Extract the (X, Y) coordinate from the center of the cell holding the provided text.  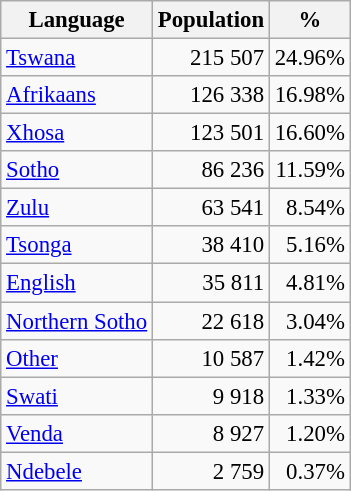
4.81% (310, 283)
126 338 (210, 95)
5.16% (310, 245)
24.96% (310, 58)
11.59% (310, 170)
123 501 (210, 133)
Population (210, 20)
Tsonga (77, 245)
Xhosa (77, 133)
1.42% (310, 358)
English (77, 283)
215 507 (210, 58)
1.20% (310, 433)
Afrikaans (77, 95)
10 587 (210, 358)
Northern Sotho (77, 321)
3.04% (310, 321)
Ndebele (77, 471)
22 618 (210, 321)
9 918 (210, 396)
Language (77, 20)
Zulu (77, 208)
8.54% (310, 208)
% (310, 20)
16.60% (310, 133)
2 759 (210, 471)
86 236 (210, 170)
Swati (77, 396)
8 927 (210, 433)
Sotho (77, 170)
16.98% (310, 95)
Tswana (77, 58)
35 811 (210, 283)
Venda (77, 433)
Other (77, 358)
63 541 (210, 208)
38 410 (210, 245)
1.33% (310, 396)
0.37% (310, 471)
